From the cell containing the given text, extract its center point as [X, Y] coordinate. 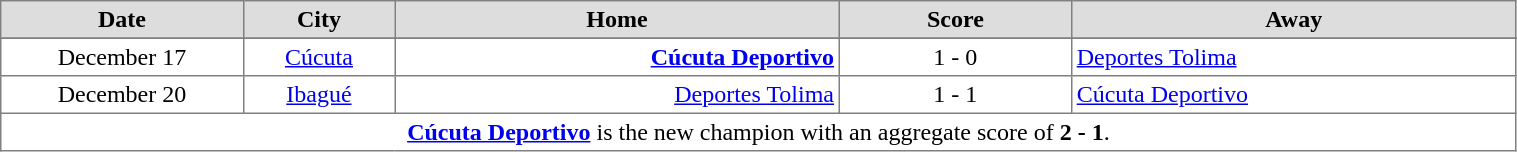
Cúcuta Deportivo is the new champion with an aggregate score of 2 - 1. [758, 132]
1 - 1 [955, 95]
Away [1294, 20]
December 17 [122, 57]
Home [618, 20]
1 - 0 [955, 57]
City [319, 20]
Ibagué [319, 95]
Cúcuta [319, 57]
Score [955, 20]
Date [122, 20]
December 20 [122, 95]
